Find where the given text appears and provide that cell's center as (X, Y) coordinate. 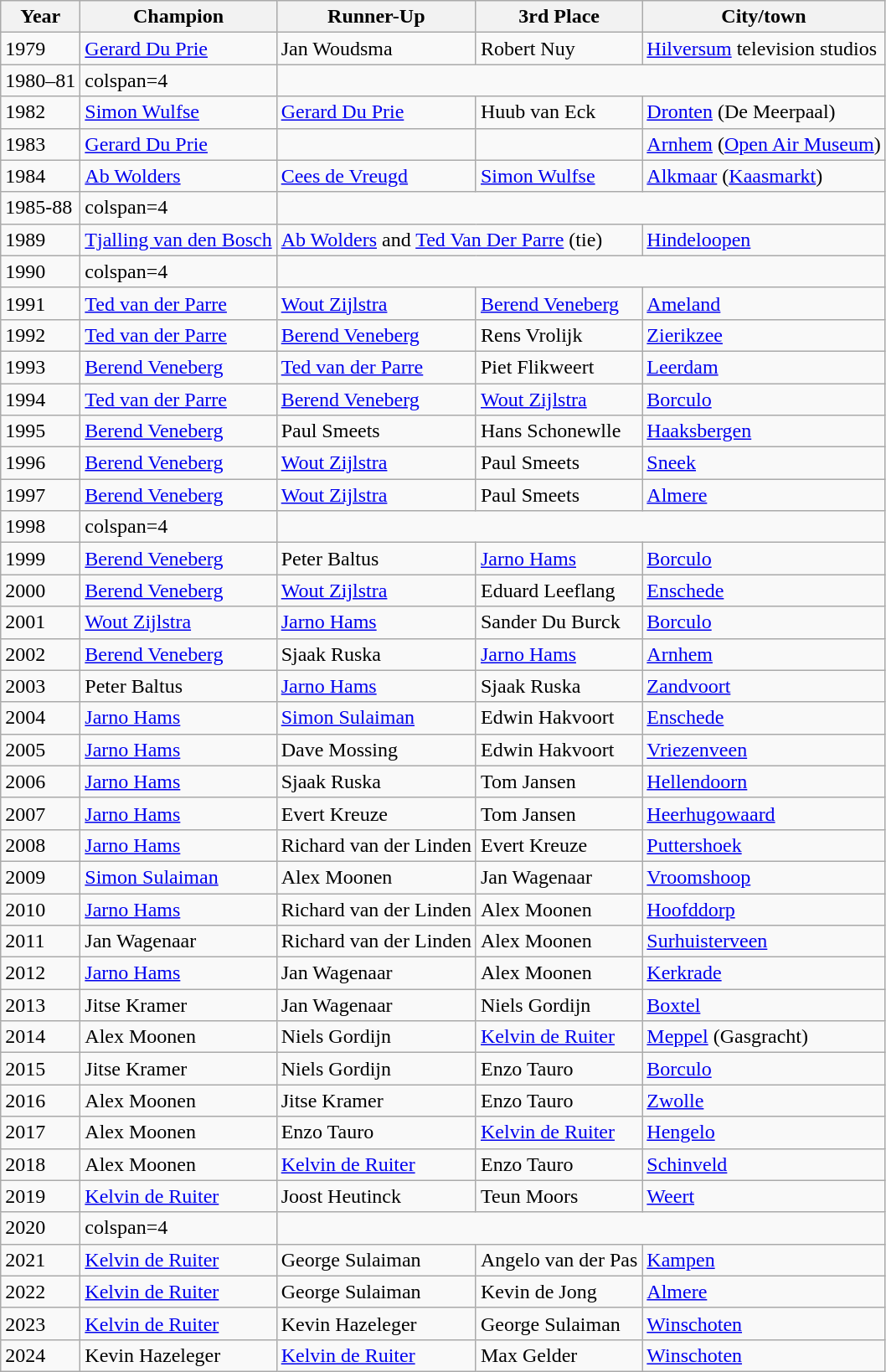
1999 (40, 559)
Cees de Vreugd (376, 176)
2015 (40, 1069)
2000 (40, 591)
2018 (40, 1164)
Sander Du Burck (559, 622)
Kevin de Jong (559, 1292)
Boxtel (764, 1005)
1979 (40, 49)
2017 (40, 1132)
Max Gelder (559, 1355)
Hilversum television studios (764, 49)
Haaksbergen (764, 431)
2020 (40, 1228)
Huub van Eck (559, 112)
Joost Heutinck (376, 1196)
Alkmaar (Kaasmarkt) (764, 176)
Zwolle (764, 1101)
Eduard Leeflang (559, 591)
Surhuisterveen (764, 941)
1997 (40, 495)
Runner-Up (376, 17)
2011 (40, 941)
2002 (40, 654)
Kerkrade (764, 973)
Rens Vrolijk (559, 335)
Arnhem (Open Air Museum) (764, 144)
Heerhugowaard (764, 813)
1985-88 (40, 208)
Angelo van der Pas (559, 1260)
1980–81 (40, 80)
1993 (40, 367)
1995 (40, 431)
Hellendoorn (764, 781)
2016 (40, 1101)
Ab Wolders (178, 176)
2024 (40, 1355)
2007 (40, 813)
1990 (40, 271)
Arnhem (764, 654)
Zierikzee (764, 335)
Jan Woudsma (376, 49)
Teun Moors (559, 1196)
2013 (40, 1005)
Zandvoort (764, 686)
Ab Wolders and Ted Van Der Parre (tie) (459, 240)
Piet Flikweert (559, 367)
Schinveld (764, 1164)
2009 (40, 877)
Ameland (764, 303)
2001 (40, 622)
2003 (40, 686)
Vriezenveen (764, 750)
2012 (40, 973)
Champion (178, 17)
3rd Place (559, 17)
Robert Nuy (559, 49)
1984 (40, 176)
Sneek (764, 463)
Hans Schonewlle (559, 431)
Dave Mossing (376, 750)
Hengelo (764, 1132)
2019 (40, 1196)
Tjalling van den Bosch (178, 240)
2022 (40, 1292)
Year (40, 17)
2021 (40, 1260)
Weert (764, 1196)
1989 (40, 240)
2014 (40, 1037)
Leerdam (764, 367)
Meppel (Gasgracht) (764, 1037)
City/town (764, 17)
1991 (40, 303)
Dronten (De Meerpaal) (764, 112)
Vroomshoop (764, 877)
Kampen (764, 1260)
1998 (40, 527)
2008 (40, 845)
2023 (40, 1323)
1996 (40, 463)
Hindeloopen (764, 240)
2004 (40, 718)
1983 (40, 144)
1982 (40, 112)
1992 (40, 335)
2006 (40, 781)
Puttershoek (764, 845)
1994 (40, 400)
2010 (40, 909)
2005 (40, 750)
Hoofddorp (764, 909)
